Pinpoint the cell where the given text exists, returning its (x, y) midpoint coordinate. 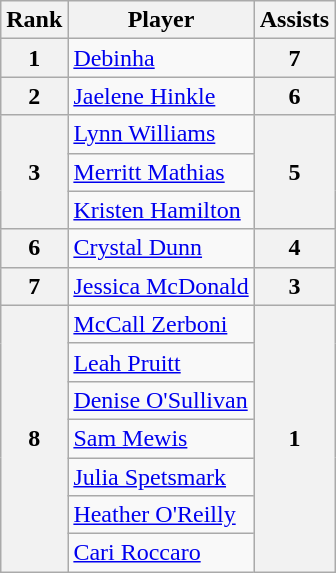
4 (294, 248)
Denise O'Sullivan (161, 400)
Jaelene Hinkle (161, 96)
Crystal Dunn (161, 248)
Heather O'Reilly (161, 515)
Julia Spetsmark (161, 477)
8 (34, 438)
Rank (34, 20)
Kristen Hamilton (161, 210)
Lynn Williams (161, 134)
Jessica McDonald (161, 286)
2 (34, 96)
Leah Pruitt (161, 362)
Sam Mewis (161, 438)
5 (294, 172)
Merritt Mathias (161, 172)
Player (161, 20)
Debinha (161, 58)
Assists (294, 20)
Cari Roccaro (161, 553)
McCall Zerboni (161, 324)
